From the cell containing the given text, extract its center point as [x, y] coordinate. 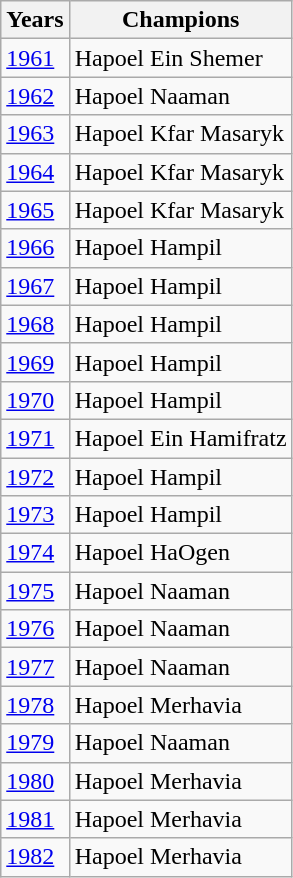
1975 [35, 591]
Hapoel Ein Hamifratz [180, 438]
1972 [35, 477]
Hapoel HaOgen [180, 553]
1974 [35, 553]
1962 [35, 96]
1966 [35, 248]
1982 [35, 857]
1979 [35, 743]
1961 [35, 58]
1981 [35, 819]
Years [35, 20]
1970 [35, 400]
1969 [35, 362]
1980 [35, 781]
1977 [35, 667]
1978 [35, 705]
Hapoel Ein Shemer [180, 58]
1973 [35, 515]
Champions [180, 20]
1967 [35, 286]
1976 [35, 629]
1971 [35, 438]
1963 [35, 134]
1964 [35, 172]
1968 [35, 324]
1965 [35, 210]
